Determine the [x, y] coordinate at the center of the cell enclosing the given text.  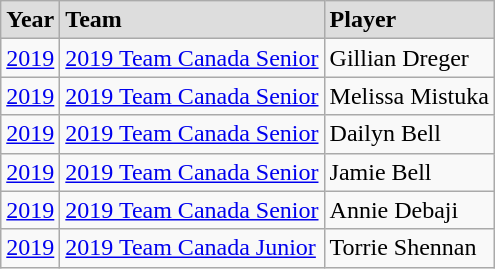
Torrie Shennan [409, 248]
Year [30, 20]
Melissa Mistuka [409, 96]
2019 Team Canada Junior [192, 248]
Dailyn Bell [409, 134]
Gillian Dreger [409, 58]
Player [409, 20]
Annie Debaji [409, 210]
Jamie Bell [409, 172]
Team [192, 20]
